From the cell containing the given text, extract its center point as [x, y] coordinate. 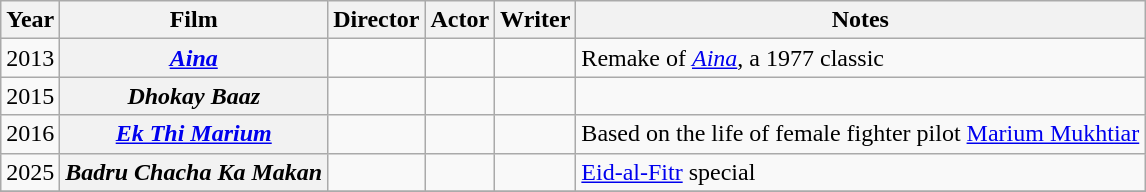
2025 [30, 172]
Based on the life of female fighter pilot Marium Mukhtiar [860, 134]
2013 [30, 58]
Badru Chacha Ka Makan [194, 172]
Aina [194, 58]
Year [30, 20]
Eid-al-Fitr special [860, 172]
Notes [860, 20]
2015 [30, 96]
Film [194, 20]
2016 [30, 134]
Actor [460, 20]
Dhokay Baaz [194, 96]
Director [376, 20]
Writer [536, 20]
Remake of Aina, a 1977 classic [860, 58]
Ek Thi Marium [194, 134]
